Provide the (x, y) coordinate of the cell's center where the given text is located.  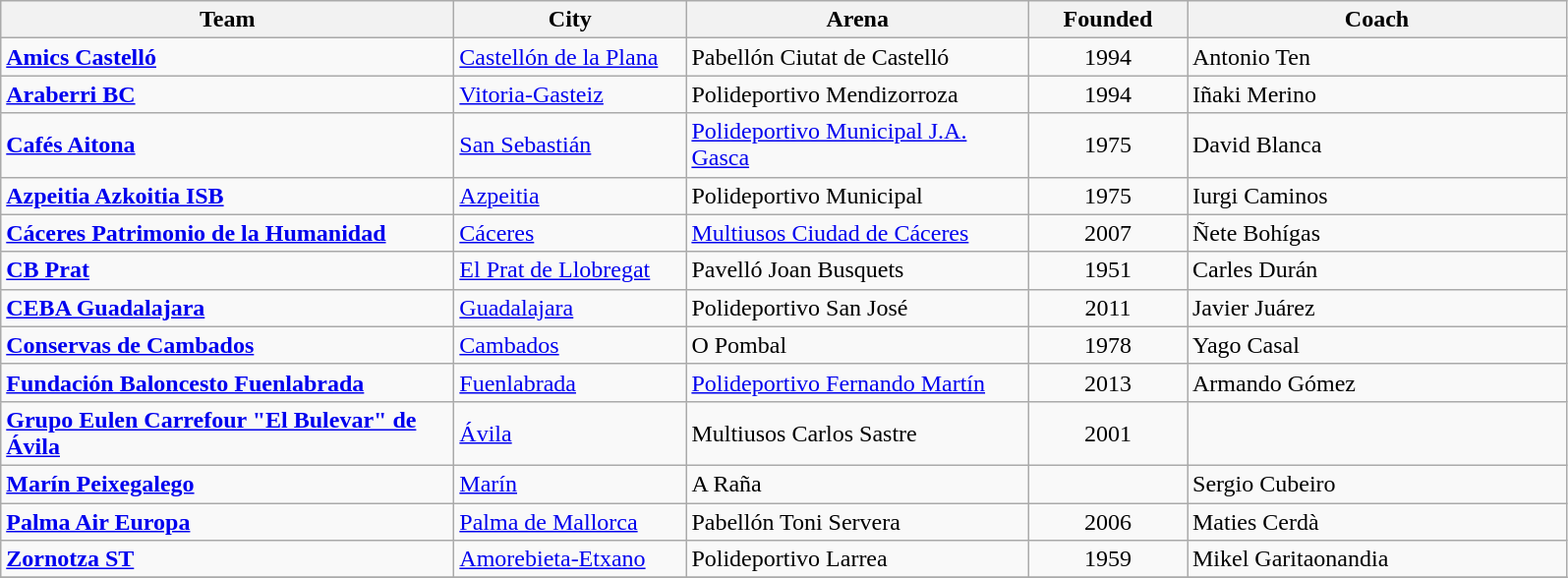
2001 (1107, 433)
Sergio Cubeiro (1377, 484)
Castellón de la Plana (570, 57)
A Raña (857, 484)
Team (228, 20)
Marín (570, 484)
Polideportivo Larrea (857, 559)
Polideportivo Municipal (857, 196)
Carles Durán (1377, 270)
Cambados (570, 345)
2011 (1107, 308)
Ávila (570, 433)
2013 (1107, 382)
Armando Gómez (1377, 382)
David Blanca (1377, 145)
Javier Juárez (1377, 308)
1959 (1107, 559)
CB Prat (228, 270)
Azpeitia Azkoitia ISB (228, 196)
Pavelló Joan Busquets (857, 270)
Pabellón Toni Servera (857, 522)
1978 (1107, 345)
2006 (1107, 522)
Fundación Baloncesto Fuenlabrada (228, 382)
San Sebastián (570, 145)
Pabellón Ciutat de Castelló (857, 57)
Yago Casal (1377, 345)
O Pombal (857, 345)
Marín Peixegalego (228, 484)
Iñaki Merino (1377, 94)
CEBA Guadalajara (228, 308)
Multiusos Carlos Sastre (857, 433)
Multiusos Ciudad de Cáceres (857, 233)
Amorebieta-Etxano (570, 559)
Palma Air Europa (228, 522)
El Prat de Llobregat (570, 270)
Zornotza ST (228, 559)
Conservas de Cambados (228, 345)
Coach (1377, 20)
Guadalajara (570, 308)
Cafés Aitona (228, 145)
1951 (1107, 270)
Iurgi Caminos (1377, 196)
City (570, 20)
Azpeitia (570, 196)
Maties Cerdà (1377, 522)
Palma de Mallorca (570, 522)
Arena (857, 20)
Fuenlabrada (570, 382)
Cáceres Patrimonio de la Humanidad (228, 233)
Mikel Garitaonandia (1377, 559)
Grupo Eulen Carrefour "El Bulevar" de Ávila (228, 433)
2007 (1107, 233)
Ñete Bohígas (1377, 233)
Vitoria-Gasteiz (570, 94)
Polideportivo Municipal J.A. Gasca (857, 145)
Polideportivo San José (857, 308)
Cáceres (570, 233)
Founded (1107, 20)
Antonio Ten (1377, 57)
Araberri BC (228, 94)
Polideportivo Fernando Martín (857, 382)
Amics Castelló (228, 57)
Polideportivo Mendizorroza (857, 94)
